Output the (x, y) coordinate of the center of the cell containing the given text.  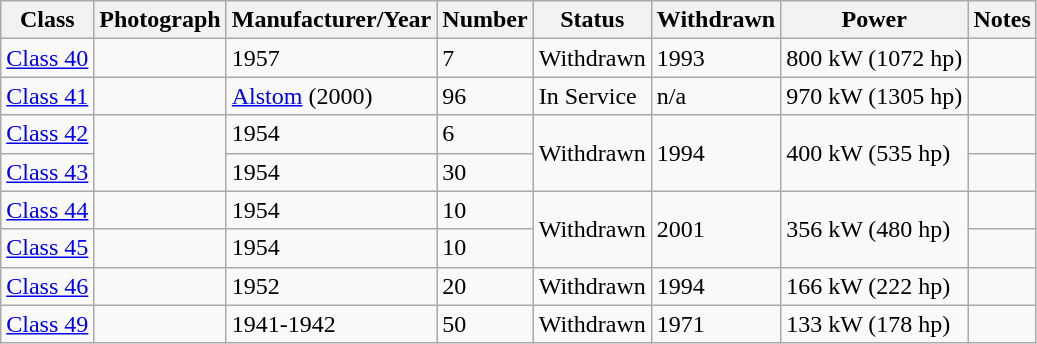
Class 41 (48, 96)
Class 43 (48, 172)
Class 40 (48, 58)
In Service (592, 96)
n/a (716, 96)
Number (485, 20)
356 kW (480 hp) (874, 229)
133 kW (178 hp) (874, 324)
6 (485, 134)
Status (592, 20)
166 kW (222 hp) (874, 286)
Alstom (2000) (332, 96)
Class 42 (48, 134)
Class 44 (48, 210)
800 kW (1072 hp) (874, 58)
970 kW (1305 hp) (874, 96)
1941-1942 (332, 324)
30 (485, 172)
Class 46 (48, 286)
7 (485, 58)
Class (48, 20)
1952 (332, 286)
Class 49 (48, 324)
20 (485, 286)
Photograph (160, 20)
400 kW (535 hp) (874, 153)
1971 (716, 324)
Class 45 (48, 248)
1993 (716, 58)
Manufacturer/Year (332, 20)
96 (485, 96)
Power (874, 20)
2001 (716, 229)
Notes (1002, 20)
1957 (332, 58)
50 (485, 324)
